From the cell containing the given text, extract its center point as (x, y) coordinate. 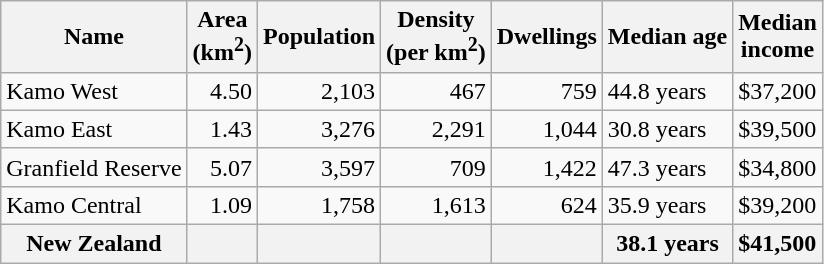
Kamo Central (94, 205)
1,613 (436, 205)
Granfield Reserve (94, 167)
624 (546, 205)
Medianincome (778, 37)
Dwellings (546, 37)
2,291 (436, 129)
38.1 years (667, 244)
$39,200 (778, 205)
467 (436, 91)
47.3 years (667, 167)
Density(per km2) (436, 37)
759 (546, 91)
30.8 years (667, 129)
3,597 (318, 167)
$39,500 (778, 129)
1.09 (222, 205)
44.8 years (667, 91)
New Zealand (94, 244)
1,758 (318, 205)
Population (318, 37)
Area(km2) (222, 37)
Name (94, 37)
2,103 (318, 91)
Kamo East (94, 129)
4.50 (222, 91)
3,276 (318, 129)
1,422 (546, 167)
35.9 years (667, 205)
1,044 (546, 129)
Median age (667, 37)
709 (436, 167)
$34,800 (778, 167)
$37,200 (778, 91)
Kamo West (94, 91)
$41,500 (778, 244)
5.07 (222, 167)
1.43 (222, 129)
